Locate the cell with the specified text and output its [X, Y] center coordinate. 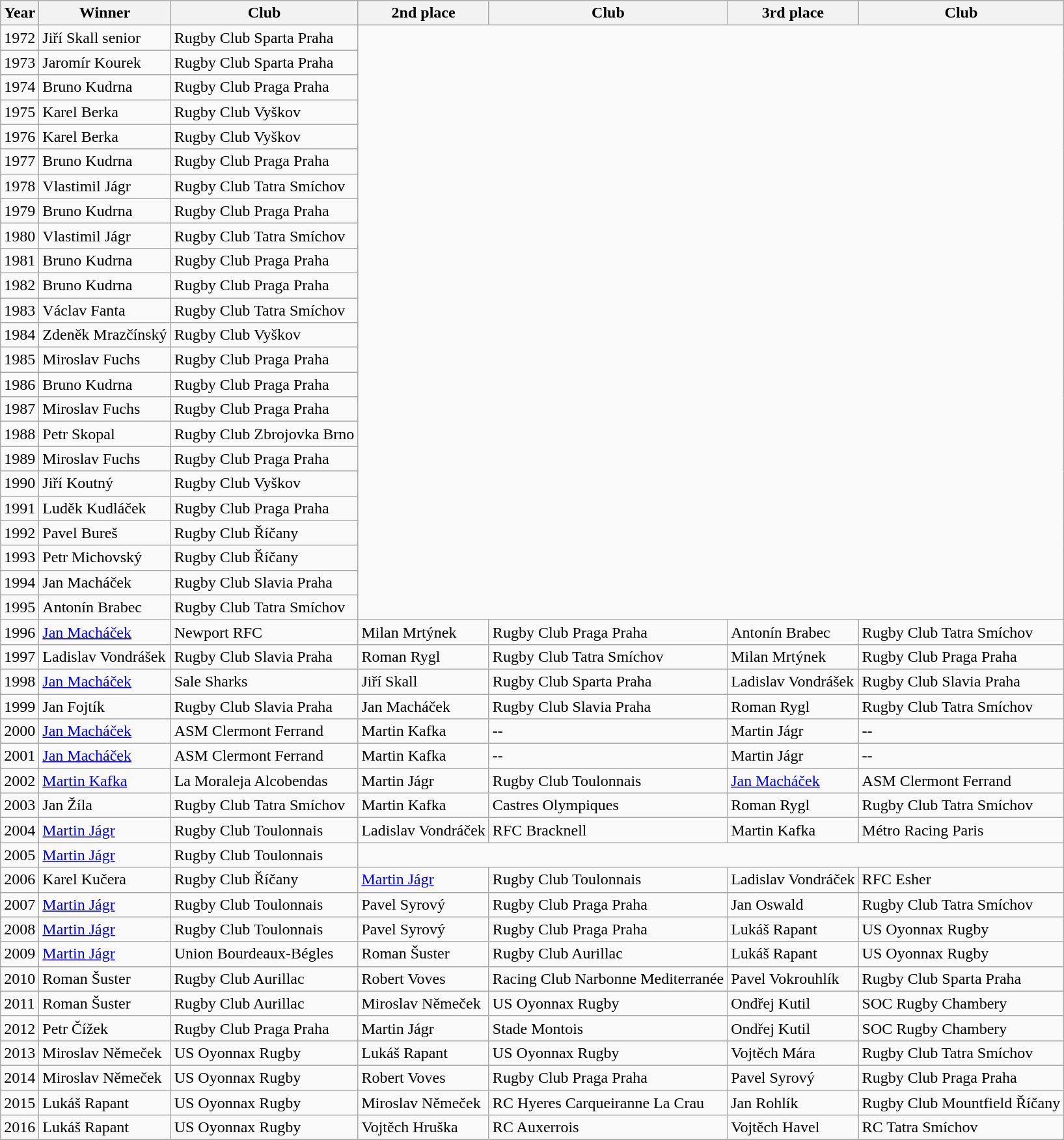
1988 [20, 434]
2008 [20, 929]
Vojtěch Hruška [423, 1128]
1981 [20, 260]
Karel Kučera [105, 880]
1986 [20, 385]
Zdeněk Mrazčínský [105, 335]
1975 [20, 112]
Rugby Club Mountfield Říčany [961, 1103]
Petr Michovský [105, 558]
2009 [20, 954]
1996 [20, 632]
1979 [20, 211]
Jan Fojtík [105, 706]
2nd place [423, 13]
Castres Olympiques [608, 806]
Jan Oswald [793, 904]
Sale Sharks [264, 681]
Vojtěch Havel [793, 1128]
2002 [20, 781]
Year [20, 13]
Racing Club Narbonne Mediterranée [608, 979]
RC Auxerrois [608, 1128]
Vojtěch Mára [793, 1053]
Newport RFC [264, 632]
1984 [20, 335]
1985 [20, 360]
1974 [20, 87]
1978 [20, 186]
2006 [20, 880]
3rd place [793, 13]
1977 [20, 161]
1997 [20, 657]
Václav Fanta [105, 310]
Jan Žíla [105, 806]
1998 [20, 681]
2010 [20, 979]
1976 [20, 137]
Union Bourdeaux-Bégles [264, 954]
Pavel Bureš [105, 533]
2005 [20, 855]
La Moraleja Alcobendas [264, 781]
1989 [20, 459]
Jiří Skall senior [105, 38]
Jiří Skall [423, 681]
RC Hyeres Carqueiranne La Crau [608, 1103]
2011 [20, 1003]
2012 [20, 1028]
2004 [20, 830]
RFC Bracknell [608, 830]
1992 [20, 533]
Jan Rohlík [793, 1103]
1999 [20, 706]
Winner [105, 13]
1987 [20, 409]
2007 [20, 904]
2016 [20, 1128]
1980 [20, 236]
1991 [20, 508]
2001 [20, 756]
1994 [20, 582]
1995 [20, 607]
Jaromír Kourek [105, 62]
RC Tatra Smíchov [961, 1128]
Pavel Vokrouhlík [793, 979]
1990 [20, 483]
Petr Čížek [105, 1028]
1993 [20, 558]
Stade Montois [608, 1028]
1982 [20, 285]
2000 [20, 731]
1983 [20, 310]
2013 [20, 1053]
Métro Racing Paris [961, 830]
Petr Skopal [105, 434]
RFC Esher [961, 880]
1973 [20, 62]
Rugby Club Zbrojovka Brno [264, 434]
2015 [20, 1103]
1972 [20, 38]
2014 [20, 1078]
Luděk Kudláček [105, 508]
Jiří Koutný [105, 483]
2003 [20, 806]
